Return the (x, y) coordinate for the center point of the cell that contains the specified text.  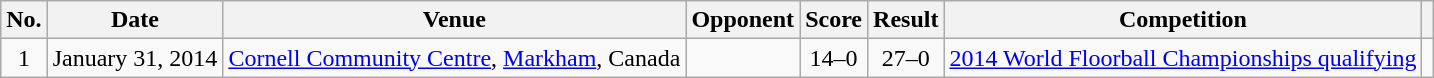
Competition (1183, 20)
Venue (454, 20)
Score (834, 20)
No. (24, 20)
January 31, 2014 (135, 58)
Date (135, 20)
Cornell Community Centre, Markham, Canada (454, 58)
27–0 (906, 58)
1 (24, 58)
Result (906, 20)
14–0 (834, 58)
Opponent (743, 20)
2014 World Floorball Championships qualifying (1183, 58)
